Find where the given text appears and provide that cell's center as (x, y) coordinate. 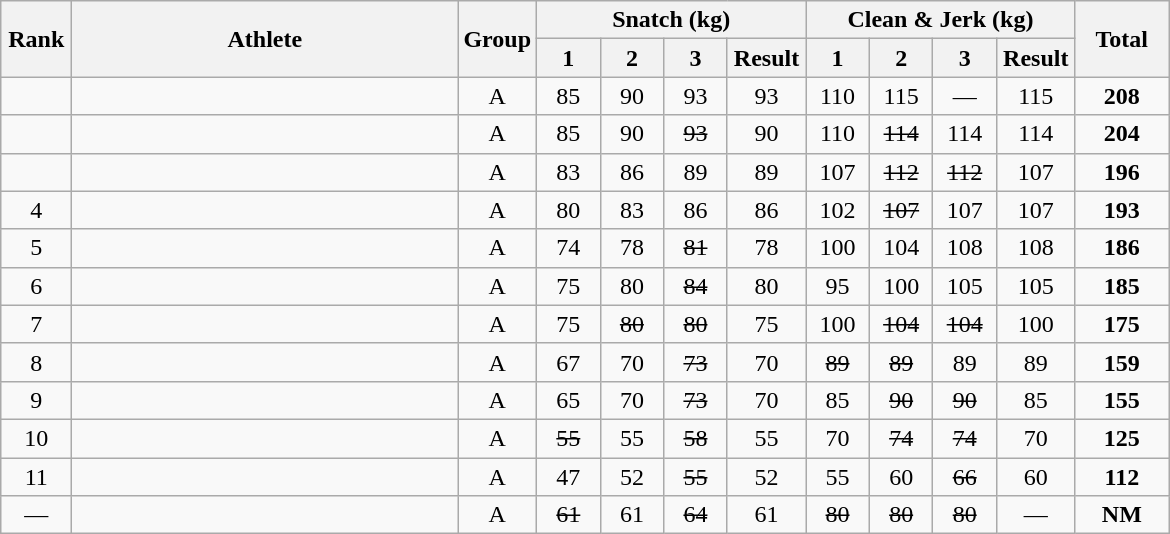
Group (498, 39)
Athlete (265, 39)
186 (1122, 248)
125 (1122, 438)
Rank (36, 39)
4 (36, 210)
67 (569, 362)
185 (1122, 286)
81 (696, 248)
5 (36, 248)
155 (1122, 400)
102 (838, 210)
NM (1122, 515)
Clean & Jerk (kg) (940, 20)
7 (36, 324)
9 (36, 400)
175 (1122, 324)
84 (696, 286)
95 (838, 286)
65 (569, 400)
193 (1122, 210)
208 (1122, 96)
58 (696, 438)
204 (1122, 134)
8 (36, 362)
Total (1122, 39)
10 (36, 438)
66 (965, 477)
11 (36, 477)
Snatch (kg) (672, 20)
64 (696, 515)
159 (1122, 362)
6 (36, 286)
196 (1122, 172)
47 (569, 477)
